Output the (x, y) coordinate of the center of the cell containing the given text.  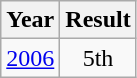
2006 (30, 58)
Result (98, 20)
Year (30, 20)
5th (98, 58)
